For the text-containing cell, return its midpoint in (x, y) coordinate format. 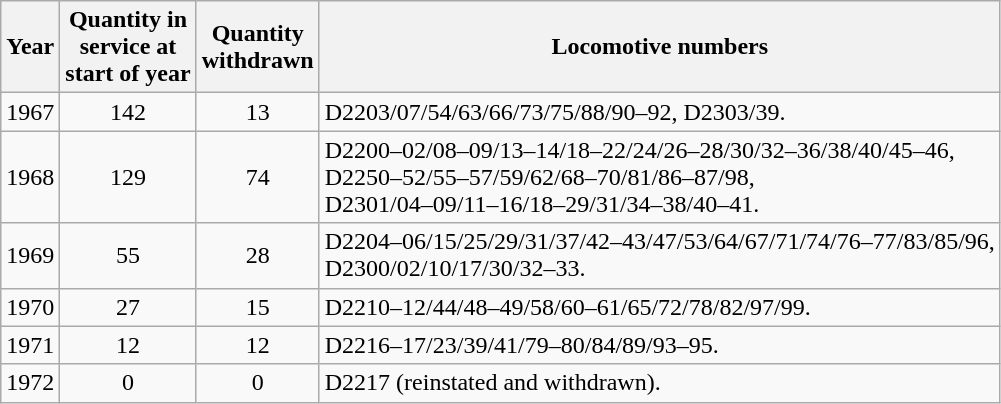
27 (128, 307)
13 (258, 112)
15 (258, 307)
Year (30, 47)
1972 (30, 383)
D2210–12/44/48–49/58/60–61/65/72/78/82/97/99. (660, 307)
Quantitywithdrawn (258, 47)
28 (258, 256)
1970 (30, 307)
D2216–17/23/39/41/79–80/84/89/93–95. (660, 345)
1968 (30, 177)
D2204–06/15/25/29/31/37/42–43/47/53/64/67/71/74/76–77/83/85/96,D2300/02/10/17/30/32–33. (660, 256)
Locomotive numbers (660, 47)
D2200–02/08–09/13–14/18–22/24/26–28/30/32–36/38/40/45–46,D2250–52/55–57/59/62/68–70/81/86–87/98,D2301/04–09/11–16/18–29/31/34–38/40–41. (660, 177)
1969 (30, 256)
1971 (30, 345)
D2203/07/54/63/66/73/75/88/90–92, D2303/39. (660, 112)
Quantity inservice atstart of year (128, 47)
1967 (30, 112)
D2217 (reinstated and withdrawn). (660, 383)
129 (128, 177)
142 (128, 112)
55 (128, 256)
74 (258, 177)
